Output the [X, Y] coordinate of the center of the cell containing the given text.  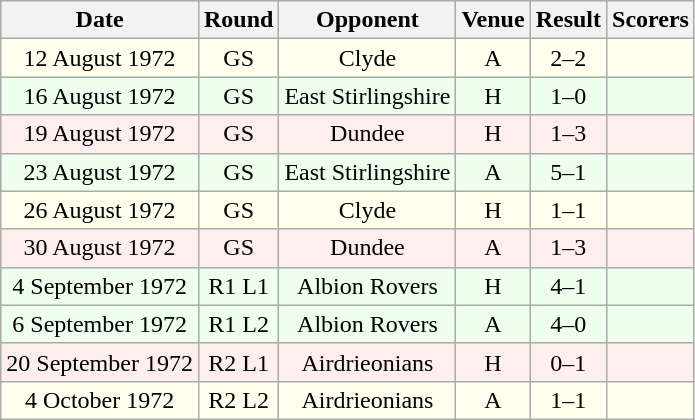
5–1 [568, 172]
Result [568, 20]
R1 L2 [238, 324]
Venue [493, 20]
R2 L2 [238, 400]
Date [100, 20]
0–1 [568, 362]
1–0 [568, 96]
20 September 1972 [100, 362]
4 October 1972 [100, 400]
R1 L1 [238, 286]
Opponent [368, 20]
6 September 1972 [100, 324]
4–1 [568, 286]
30 August 1972 [100, 248]
16 August 1972 [100, 96]
12 August 1972 [100, 58]
Scorers [651, 20]
4 September 1972 [100, 286]
Round [238, 20]
26 August 1972 [100, 210]
19 August 1972 [100, 134]
2–2 [568, 58]
4–0 [568, 324]
23 August 1972 [100, 172]
R2 L1 [238, 362]
